From the cell containing the given text, extract its center point as (x, y) coordinate. 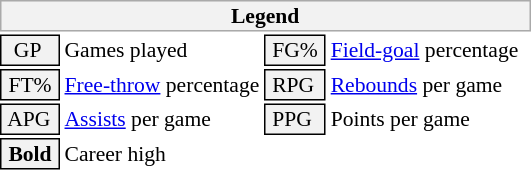
Bold (30, 154)
Rebounds per game (430, 85)
RPG (295, 85)
GP (30, 50)
Field-goal percentage (430, 50)
Free-throw percentage (162, 85)
FG% (295, 50)
FT% (30, 85)
Career high (162, 154)
Legend (265, 16)
Points per game (430, 120)
Games played (162, 50)
PPG (295, 120)
Assists per game (162, 120)
APG (30, 120)
